Find where the given text appears and provide that cell's center as [x, y] coordinate. 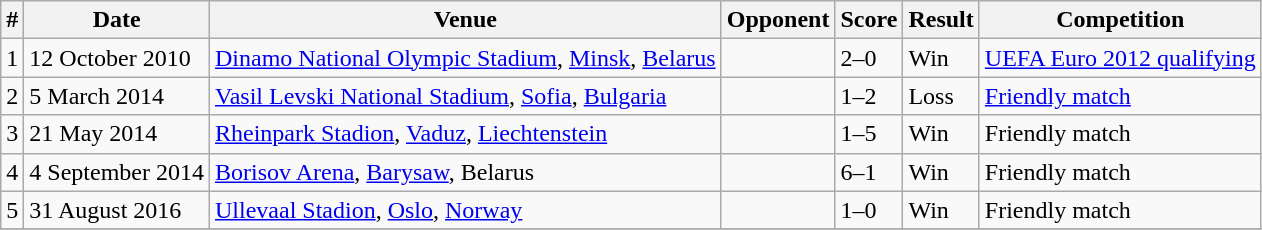
Competition [1120, 20]
21 May 2014 [117, 134]
Dinamo National Olympic Stadium, Minsk, Belarus [466, 58]
Venue [466, 20]
Vasil Levski National Stadium, Sofia, Bulgaria [466, 96]
Rheinpark Stadion, Vaduz, Liechtenstein [466, 134]
Loss [941, 96]
2–0 [869, 58]
12 October 2010 [117, 58]
4 September 2014 [117, 172]
2 [12, 96]
31 August 2016 [117, 210]
5 March 2014 [117, 96]
Result [941, 20]
Score [869, 20]
6–1 [869, 172]
Opponent [778, 20]
4 [12, 172]
1 [12, 58]
1–0 [869, 210]
1–5 [869, 134]
1–2 [869, 96]
3 [12, 134]
Date [117, 20]
UEFA Euro 2012 qualifying [1120, 58]
5 [12, 210]
Ullevaal Stadion, Oslo, Norway [466, 210]
# [12, 20]
Borisov Arena, Barysaw, Belarus [466, 172]
